Provide the (x, y) coordinate of the cell's center where the given text is located.  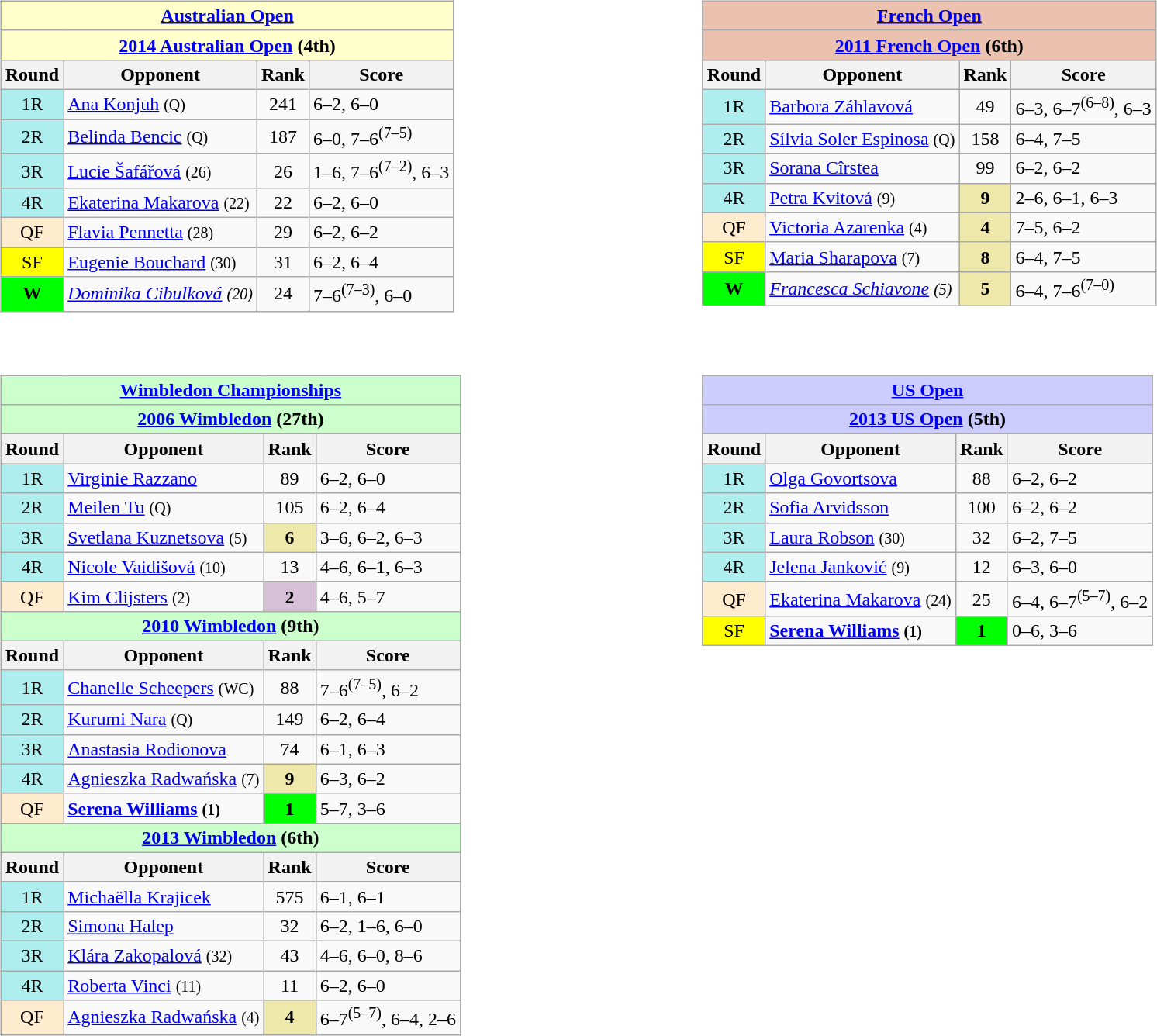
25 (982, 599)
6–2, 1–6, 6–0 (388, 926)
89 (290, 478)
158 (985, 139)
6–3, 6–0 (1079, 567)
Chanelle Scheepers (WC) (164, 687)
6–1, 6–1 (388, 896)
Jelena Janković (9) (861, 567)
2010 Wimbledon (9th) (230, 626)
6–2, 7–5 (1079, 537)
8 (985, 257)
74 (290, 749)
Sílvia Soler Espinosa (Q) (862, 139)
Meilen Tu (Q) (164, 508)
Kim Clijsters (2) (164, 596)
Agnieszka Radwańska (7) (164, 779)
1–6, 7–6(7–2), 6–3 (381, 171)
Simona Halep (164, 926)
Ana Konjuh (Q) (161, 104)
26 (282, 171)
29 (282, 233)
2011 French Open (6th) (929, 45)
22 (282, 203)
Ekaterina Makarova (22) (161, 203)
Lucie Šafářová (26) (161, 171)
Michaëlla Krajicek (164, 896)
5 (985, 288)
12 (982, 567)
Ekaterina Makarova (24) (861, 599)
Virginie Razzano (164, 478)
Maria Sharapova (7) (862, 257)
43 (290, 956)
99 (985, 168)
6–4, 6–7(5–7), 6–2 (1079, 599)
2 (290, 596)
4–6, 5–7 (388, 596)
49 (985, 107)
Eugenie Bouchard (30) (161, 262)
Barbora Záhlavová (862, 107)
7–6(7–5), 6–2 (388, 687)
11 (290, 986)
Australian Open (227, 16)
Anastasia Rodionova (164, 749)
7–5, 6–2 (1083, 227)
Francesca Schiavone (5) (862, 288)
31 (282, 262)
2013 US Open (5th) (927, 420)
4–6, 6–1, 6–3 (388, 567)
241 (282, 104)
3–6, 6–2, 6–3 (388, 537)
Nicole Vaidišová (10) (164, 567)
7–6(7–3), 6–0 (381, 295)
6 (290, 537)
13 (290, 567)
6–7(5–7), 6–4, 2–6 (388, 1017)
Svetlana Kuznetsova (5) (164, 537)
575 (290, 896)
100 (982, 508)
187 (282, 136)
Petra Kvitová (9) (862, 198)
Kurumi Nara (Q) (164, 720)
24 (282, 295)
French Open (929, 16)
Agnieszka Radwańska (4) (164, 1017)
Wimbledon Championships (230, 390)
Roberta Vinci (11) (164, 986)
0–6, 3–6 (1079, 631)
6–3, 6–7(6–8), 6–3 (1083, 107)
Belinda Bencic (Q) (161, 136)
Olga Govortsova (861, 478)
2014 Australian Open (4th) (227, 45)
2006 Wimbledon (27th) (230, 420)
6–4, 7–6(7–0) (1083, 288)
6–1, 6–3 (388, 749)
2–6, 6–1, 6–3 (1083, 198)
Victoria Azarenka (4) (862, 227)
149 (290, 720)
4–6, 6–0, 8–6 (388, 956)
6–3, 6–2 (388, 779)
Dominika Cibulková (20) (161, 295)
US Open (927, 390)
105 (290, 508)
5–7, 3–6 (388, 808)
Sorana Cîrstea (862, 168)
Flavia Pennetta (28) (161, 233)
6–0, 7–6(7–5) (381, 136)
Klára Zakopalová (32) (164, 956)
2013 Wimbledon (6th) (230, 837)
Sofia Arvidsson (861, 508)
Laura Robson (30) (861, 537)
